Detect which cell encompasses the target text, then output its [x, y] center coordinate. 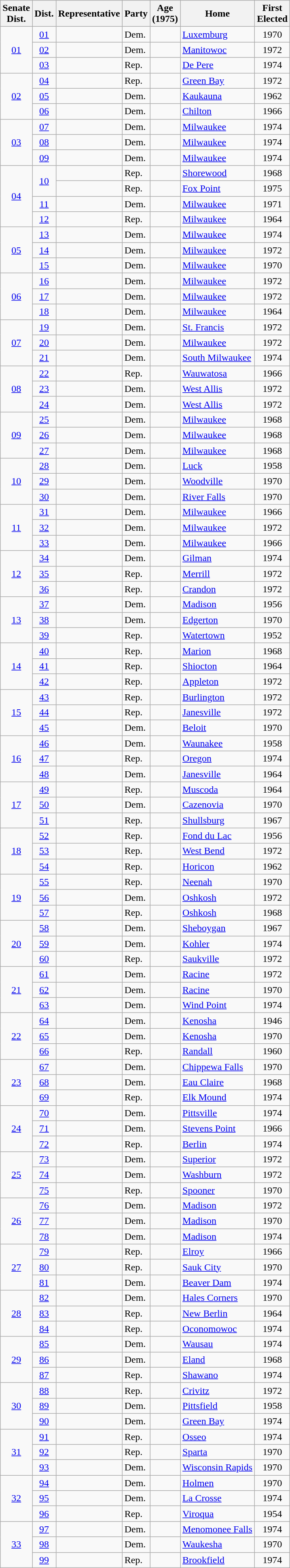
South Milwaukee [218, 358]
Washburn [218, 1174]
56 [44, 897]
Waunakee [218, 743]
Kaukauna [218, 96]
Gilman [218, 558]
67 [44, 1067]
Sheboygan [218, 928]
97 [44, 1529]
Watertown [218, 635]
Waukesha [218, 1545]
62 [44, 990]
60 [44, 959]
Randall [218, 1051]
Holmen [218, 1483]
78 [44, 1236]
Brookfield [218, 1560]
93 [44, 1468]
St. Francis [218, 327]
73 [44, 1159]
96 [44, 1514]
Eau Claire [218, 1082]
80 [44, 1267]
Elk Mound [218, 1098]
74 [44, 1174]
92 [44, 1452]
47 [44, 759]
Crandon [218, 589]
Menomonee Falls [218, 1529]
Oconomowoc [218, 1329]
Sparta [218, 1452]
Wausau [218, 1344]
58 [44, 928]
88 [44, 1390]
Elroy [218, 1252]
84 [44, 1329]
Representative [89, 14]
La Crosse [218, 1498]
Shawano [218, 1375]
61 [44, 974]
79 [44, 1252]
West Bend [218, 851]
70 [44, 1113]
37 [44, 604]
River Falls [218, 497]
Chippewa Falls [218, 1067]
Saukville [218, 959]
1971 [273, 204]
1975 [273, 188]
Pittsfield [218, 1406]
44 [44, 713]
55 [44, 882]
Edgerton [218, 620]
Pittsville [218, 1113]
99 [44, 1560]
Viroqua [218, 1514]
Stevens Point [218, 1128]
Neenah [218, 882]
57 [44, 913]
Beaver Dam [218, 1283]
95 [44, 1498]
89 [44, 1406]
Marion [218, 651]
53 [44, 851]
1954 [273, 1514]
Kohler [218, 944]
Wisconsin Rapids [218, 1468]
Luxemburg [218, 34]
51 [44, 820]
91 [44, 1437]
35 [44, 574]
Sauk City [218, 1267]
FirstElected [273, 14]
72 [44, 1144]
1960 [273, 1051]
75 [44, 1190]
43 [44, 697]
98 [44, 1545]
New Berlin [218, 1313]
54 [44, 866]
Cazenovia [218, 805]
Fond du Lac [218, 836]
46 [44, 743]
38 [44, 620]
1952 [273, 635]
40 [44, 651]
Woodville [218, 481]
Manitowoc [218, 50]
59 [44, 944]
De Pere [218, 65]
77 [44, 1221]
Superior [218, 1159]
48 [44, 774]
Hales Corners [218, 1298]
90 [44, 1421]
Burlington [218, 697]
Horicon [218, 866]
Berlin [218, 1144]
41 [44, 666]
Muscoda [218, 789]
76 [44, 1206]
81 [44, 1283]
Shullsburg [218, 820]
64 [44, 1021]
SenateDist. [16, 14]
86 [44, 1360]
Wauwatosa [218, 373]
Eland [218, 1360]
45 [44, 728]
Dist. [44, 14]
Osseo [218, 1437]
Wind Point [218, 1005]
Appleton [218, 681]
Oregon [218, 759]
Fox Point [218, 188]
82 [44, 1298]
Merrill [218, 574]
83 [44, 1313]
50 [44, 805]
87 [44, 1375]
42 [44, 681]
36 [44, 589]
34 [44, 558]
1946 [273, 1021]
65 [44, 1036]
Spooner [218, 1190]
49 [44, 789]
71 [44, 1128]
Home [218, 14]
Party [136, 14]
Crivitz [218, 1390]
66 [44, 1051]
69 [44, 1098]
63 [44, 1005]
39 [44, 635]
68 [44, 1082]
Beloit [218, 728]
Luck [218, 466]
52 [44, 836]
Chilton [218, 111]
Age(1975) [165, 14]
94 [44, 1483]
Shiocton [218, 666]
Shorewood [218, 173]
85 [44, 1344]
